Search for the cell housing the specified text and yield its [x, y] center coordinate. 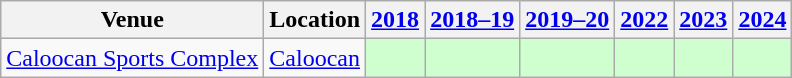
2024 [762, 20]
Caloocan [315, 58]
2023 [704, 20]
Location [315, 20]
Venue [132, 20]
2022 [644, 20]
2018 [396, 20]
Caloocan Sports Complex [132, 58]
2019–20 [568, 20]
2018–19 [472, 20]
